From the cell containing the given text, extract its center point as [x, y] coordinate. 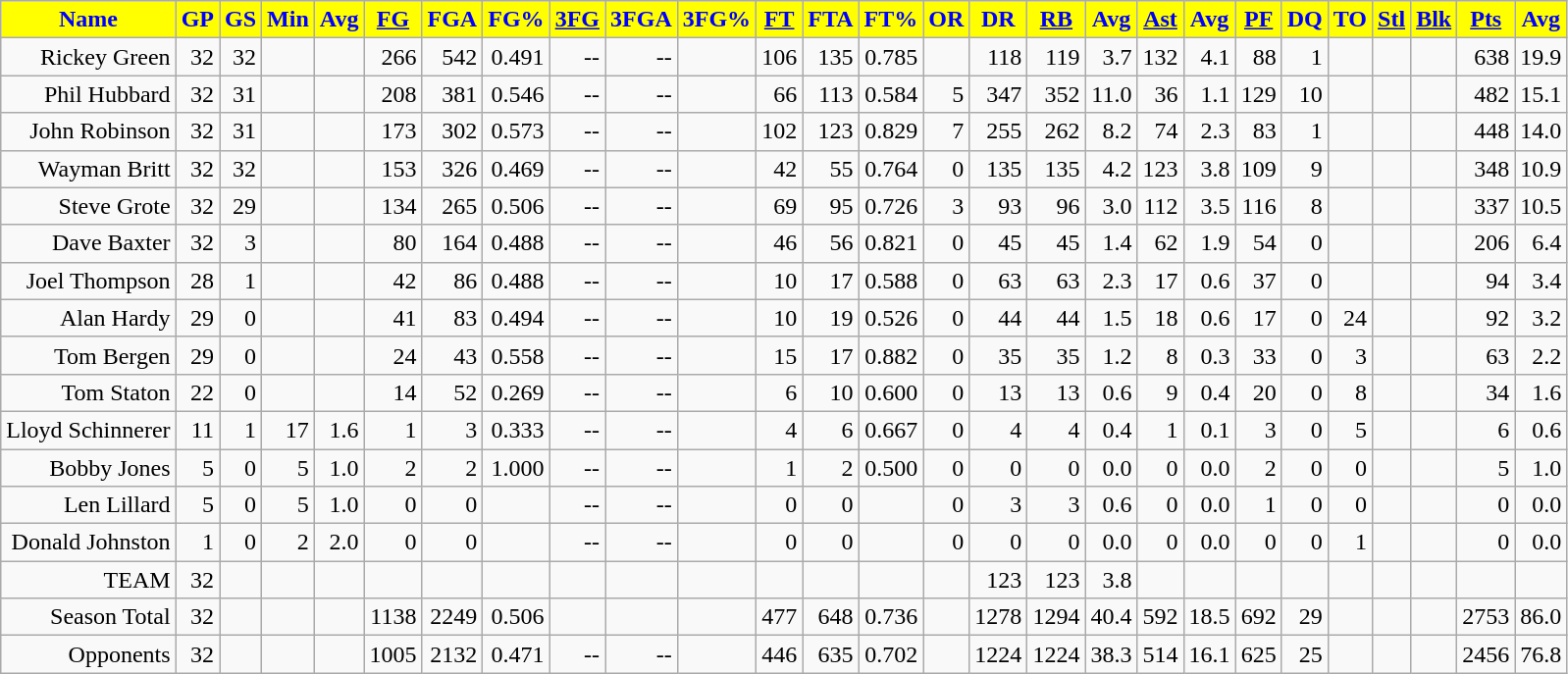
206 [1486, 243]
132 [1160, 57]
John Robinson [88, 131]
514 [1160, 654]
33 [1258, 355]
448 [1486, 131]
134 [392, 206]
11.0 [1111, 94]
119 [1056, 57]
0.584 [891, 94]
0.726 [891, 206]
Opponents [88, 654]
348 [1486, 169]
37 [1258, 281]
625 [1258, 654]
Pts [1486, 20]
66 [779, 94]
2753 [1486, 617]
Bobby Jones [88, 468]
109 [1258, 169]
635 [830, 654]
8.2 [1111, 131]
11 [197, 430]
10.5 [1541, 206]
3FGA [642, 20]
326 [452, 169]
0.573 [516, 131]
482 [1486, 94]
112 [1160, 206]
86 [452, 281]
265 [452, 206]
20 [1258, 392]
62 [1160, 243]
18 [1160, 318]
1.4 [1111, 243]
88 [1258, 57]
Tom Staton [88, 392]
0.667 [891, 430]
4.1 [1209, 57]
Lloyd Schinnerer [88, 430]
Name [88, 20]
Alan Hardy [88, 318]
96 [1056, 206]
118 [999, 57]
1.000 [516, 468]
GS [241, 20]
TEAM [88, 580]
69 [779, 206]
DQ [1305, 20]
TO [1350, 20]
28 [197, 281]
DR [999, 20]
1294 [1056, 617]
1278 [999, 617]
19 [830, 318]
102 [779, 131]
3.5 [1209, 206]
3.7 [1111, 57]
PF [1258, 20]
116 [1258, 206]
3.0 [1111, 206]
41 [392, 318]
38.3 [1111, 654]
FG [392, 20]
352 [1056, 94]
54 [1258, 243]
Joel Thompson [88, 281]
3FG% [716, 20]
0.702 [891, 654]
10.9 [1541, 169]
Season Total [88, 617]
25 [1305, 654]
648 [830, 617]
Rickey Green [88, 57]
1138 [392, 617]
1.5 [1111, 318]
FT [779, 20]
592 [1160, 617]
113 [830, 94]
36 [1160, 94]
Len Lillard [88, 505]
0.785 [891, 57]
Donald Johnston [88, 543]
0.1 [1209, 430]
Steve Grote [88, 206]
34 [1486, 392]
2132 [452, 654]
FG% [516, 20]
129 [1258, 94]
76.8 [1541, 654]
2249 [452, 617]
Tom Bergen [88, 355]
15 [779, 355]
80 [392, 243]
3FG [577, 20]
52 [452, 392]
255 [999, 131]
0.491 [516, 57]
15.1 [1541, 94]
3.4 [1541, 281]
FT% [891, 20]
0.588 [891, 281]
0.333 [516, 430]
14.0 [1541, 131]
0.821 [891, 243]
153 [392, 169]
302 [452, 131]
1.2 [1111, 355]
Stl [1391, 20]
OR [946, 20]
0.500 [891, 468]
55 [830, 169]
7 [946, 131]
74 [1160, 131]
GP [197, 20]
208 [392, 94]
Wayman Britt [88, 169]
0.546 [516, 94]
46 [779, 243]
542 [452, 57]
2.0 [340, 543]
19.9 [1541, 57]
337 [1486, 206]
0.3 [1209, 355]
18.5 [1209, 617]
106 [779, 57]
0.736 [891, 617]
Blk [1435, 20]
4.2 [1111, 169]
262 [1056, 131]
0.600 [891, 392]
0.882 [891, 355]
Dave Baxter [88, 243]
0.269 [516, 392]
173 [392, 131]
14 [392, 392]
93 [999, 206]
FTA [830, 20]
16.1 [1209, 654]
1.9 [1209, 243]
0.469 [516, 169]
2.2 [1541, 355]
Ast [1160, 20]
95 [830, 206]
22 [197, 392]
0.494 [516, 318]
0.829 [891, 131]
446 [779, 654]
RB [1056, 20]
40.4 [1111, 617]
266 [392, 57]
86.0 [1541, 617]
0.526 [891, 318]
0.558 [516, 355]
638 [1486, 57]
381 [452, 94]
3.2 [1541, 318]
347 [999, 94]
0.471 [516, 654]
92 [1486, 318]
Min [288, 20]
1.1 [1209, 94]
2456 [1486, 654]
0.764 [891, 169]
6.4 [1541, 243]
692 [1258, 617]
477 [779, 617]
1005 [392, 654]
94 [1486, 281]
164 [452, 243]
56 [830, 243]
FGA [452, 20]
Phil Hubbard [88, 94]
43 [452, 355]
